From the cell containing the given text, extract its center point as [x, y] coordinate. 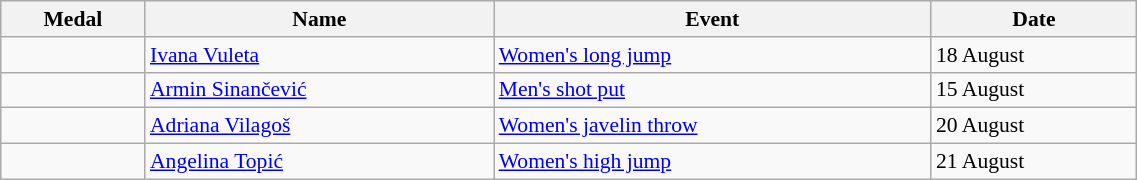
Armin Sinančević [320, 90]
21 August [1034, 162]
Event [712, 19]
Women's javelin throw [712, 126]
Date [1034, 19]
Ivana Vuleta [320, 55]
Women's high jump [712, 162]
Men's shot put [712, 90]
15 August [1034, 90]
Adriana Vilagoš [320, 126]
20 August [1034, 126]
Women's long jump [712, 55]
18 August [1034, 55]
Angelina Topić [320, 162]
Name [320, 19]
Medal [73, 19]
